Identify which cell holds the provided text, then report its [x, y] central coordinate. 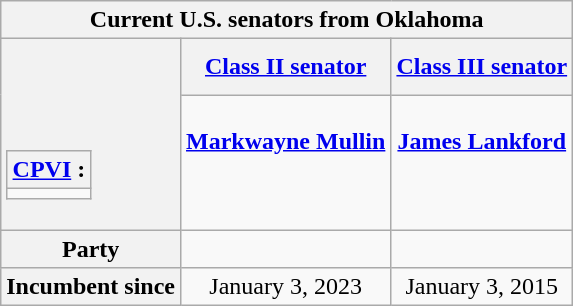
James Lankford [482, 162]
Class II senator [285, 67]
Current U.S. senators from Oklahoma [287, 20]
Markwayne Mullin [285, 162]
Incumbent since [91, 287]
January 3, 2015 [482, 287]
Class III senator [482, 67]
January 3, 2023 [285, 287]
Party [91, 249]
